Return the [X, Y] coordinate for the center point of the cell that contains the specified text.  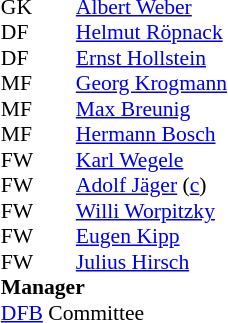
Willi Worpitzky [152, 211]
Max Breunig [152, 109]
Hermann Bosch [152, 135]
Karl Wegele [152, 160]
Helmut Röpnack [152, 33]
Adolf Jäger (c) [152, 185]
Manager [114, 287]
Georg Krogmann [152, 83]
Julius Hirsch [152, 262]
Ernst Hollstein [152, 58]
Eugen Kipp [152, 237]
